From the cell containing the given text, extract its center point as [X, Y] coordinate. 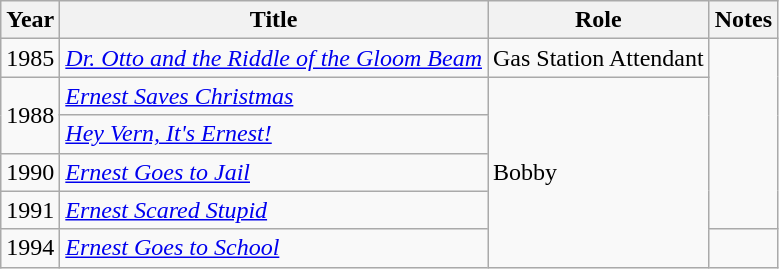
Year [30, 20]
Notes [743, 20]
Role [599, 20]
Ernest Goes to School [274, 248]
Ernest Saves Christmas [274, 96]
Ernest Goes to Jail [274, 172]
1985 [30, 58]
1994 [30, 248]
1991 [30, 210]
Gas Station Attendant [599, 58]
Title [274, 20]
Bobby [599, 172]
Dr. Otto and the Riddle of the Gloom Beam [274, 58]
Hey Vern, It's Ernest! [274, 134]
1990 [30, 172]
Ernest Scared Stupid [274, 210]
1988 [30, 115]
